Return the [x, y] coordinate for the center point of the cell that contains the specified text.  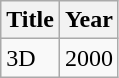
2000 [88, 58]
Title [30, 20]
3D [30, 58]
Year [88, 20]
